Return [X, Y] of the center of cell containing provided text 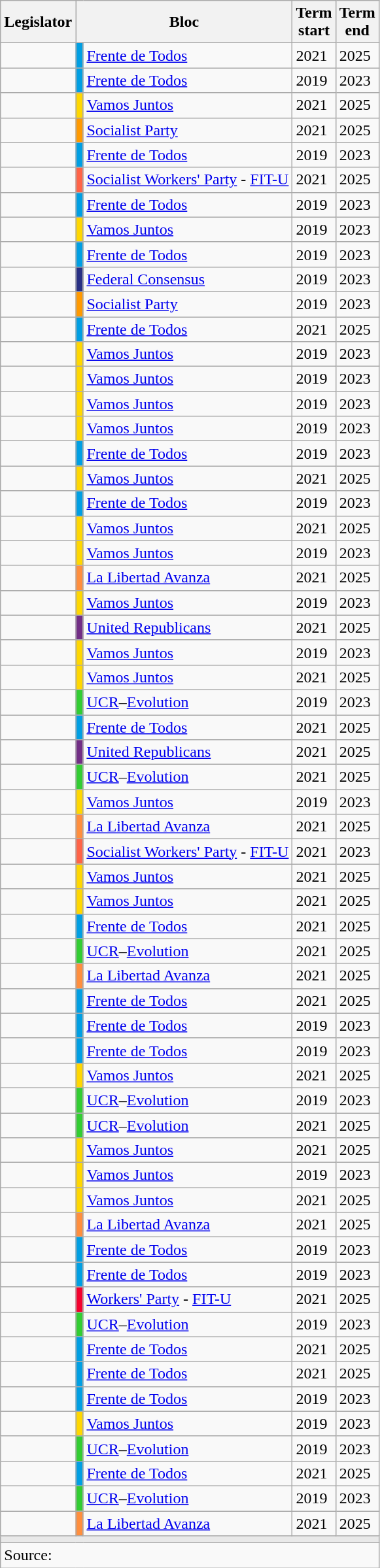
Workers' Party - FIT-U [188, 1299]
Termend [357, 22]
Source: [190, 1556]
Legislator [38, 22]
Bloc [184, 22]
Federal Consensus [188, 279]
Termstart [314, 22]
